Output the [x, y] coordinate of the center of the cell containing the given text.  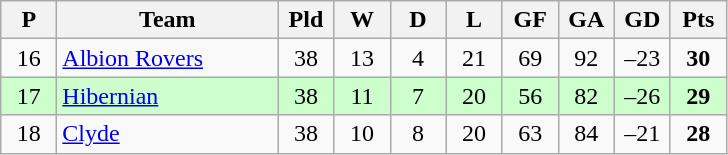
Clyde [168, 134]
92 [586, 58]
Albion Rovers [168, 58]
D [418, 20]
–26 [642, 96]
W [362, 20]
30 [698, 58]
–21 [642, 134]
17 [29, 96]
56 [530, 96]
18 [29, 134]
84 [586, 134]
Pts [698, 20]
13 [362, 58]
–23 [642, 58]
Pld [306, 20]
4 [418, 58]
P [29, 20]
10 [362, 134]
GD [642, 20]
Hibernian [168, 96]
29 [698, 96]
8 [418, 134]
GA [586, 20]
11 [362, 96]
21 [474, 58]
63 [530, 134]
28 [698, 134]
16 [29, 58]
L [474, 20]
Team [168, 20]
7 [418, 96]
69 [530, 58]
GF [530, 20]
82 [586, 96]
